From the cell containing the given text, extract its center point as (x, y) coordinate. 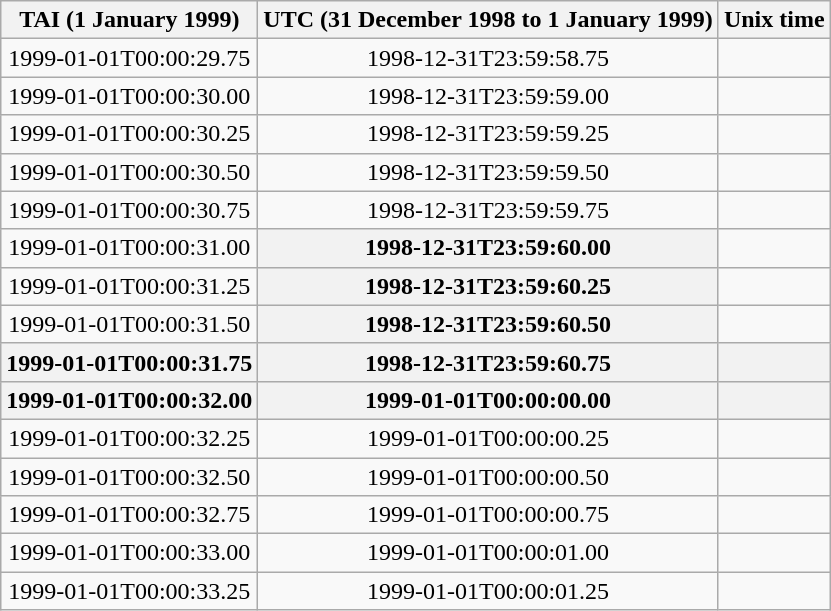
1999-01-01T00:00:31.25 (130, 286)
1999-01-01T00:00:29.75 (130, 58)
1999-01-01T00:00:00.25 (488, 438)
1999-01-01T00:00:32.75 (130, 515)
TAI (1 January 1999) (130, 20)
1999-01-01T00:00:31.50 (130, 324)
1999-01-01T00:00:32.50 (130, 477)
1999-01-01T00:00:30.25 (130, 134)
1999-01-01T00:00:32.00 (130, 400)
1998-12-31T23:59:59.00 (488, 96)
1999-01-01T00:00:00.75 (488, 515)
1999-01-01T00:00:32.25 (130, 438)
1999-01-01T00:00:30.00 (130, 96)
1999-01-01T00:00:01.25 (488, 591)
1999-01-01T00:00:33.25 (130, 591)
1998-12-31T23:59:59.25 (488, 134)
1999-01-01T00:00:30.50 (130, 172)
1999-01-01T00:00:30.75 (130, 210)
1998-12-31T23:59:60.50 (488, 324)
1999-01-01T00:00:33.00 (130, 553)
UTC (31 December 1998 to 1 January 1999) (488, 20)
1999-01-01T00:00:00.50 (488, 477)
1999-01-01T00:00:31.75 (130, 362)
1999-01-01T00:00:01.00 (488, 553)
Unix time (774, 20)
1998-12-31T23:59:60.75 (488, 362)
1998-12-31T23:59:58.75 (488, 58)
1998-12-31T23:59:59.75 (488, 210)
1998-12-31T23:59:59.50 (488, 172)
1998-12-31T23:59:60.25 (488, 286)
1998-12-31T23:59:60.00 (488, 248)
1999-01-01T00:00:31.00 (130, 248)
1999-01-01T00:00:00.00 (488, 400)
